Capture the cell that displays the provided text and extract its (X, Y) central coordinate. 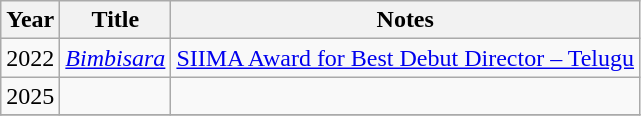
Notes (406, 20)
SIIMA Award for Best Debut Director – Telugu (406, 58)
2022 (30, 58)
Year (30, 20)
Title (116, 20)
Bimbisara (116, 58)
2025 (30, 96)
